Pinpoint the cell where the given text exists, returning its (x, y) midpoint coordinate. 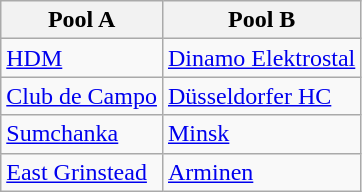
Club de Campo (82, 96)
Arminen (261, 172)
Sumchanka (82, 134)
Dinamo Elektrostal (261, 58)
Pool B (261, 20)
HDM (82, 58)
East Grinstead (82, 172)
Düsseldorfer HC (261, 96)
Minsk (261, 134)
Pool A (82, 20)
